Detect which cell encompasses the target text, then output its [X, Y] center coordinate. 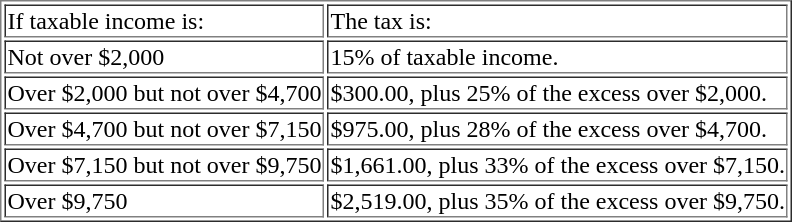
Over $4,700 but not over $7,150 [164, 128]
$1,661.00, plus 33% of the excess over $7,150. [558, 164]
$975.00, plus 28% of the excess over $4,700. [558, 128]
15% of taxable income. [558, 56]
If taxable income is: [164, 20]
Not over $2,000 [164, 56]
Over $2,000 but not over $4,700 [164, 92]
The tax is: [558, 20]
$2,519.00, plus 35% of the excess over $9,750. [558, 200]
Over $9,750 [164, 200]
$300.00, plus 25% of the excess over $2,000. [558, 92]
Over $7,150 but not over $9,750 [164, 164]
